Detect which cell encompasses the target text, then output its [X, Y] center coordinate. 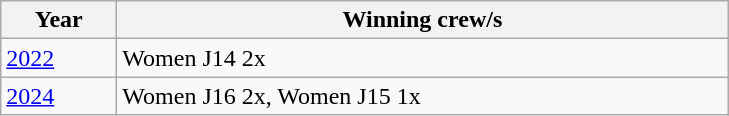
Winning crew/s [422, 20]
Women J16 2x, Women J15 1x [422, 96]
2024 [59, 96]
2022 [59, 58]
Year [59, 20]
Women J14 2x [422, 58]
